Determine the (X, Y) coordinate at the center of the cell enclosing the given text.  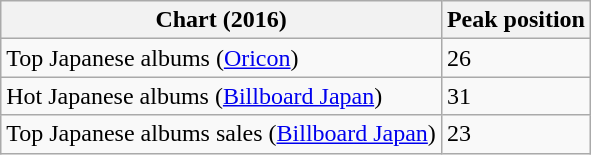
Top Japanese albums sales (Billboard Japan) (222, 134)
Top Japanese albums (Oricon) (222, 58)
31 (516, 96)
Peak position (516, 20)
26 (516, 58)
Hot Japanese albums (Billboard Japan) (222, 96)
Chart (2016) (222, 20)
23 (516, 134)
